Find where the given text appears and provide that cell's center as [x, y] coordinate. 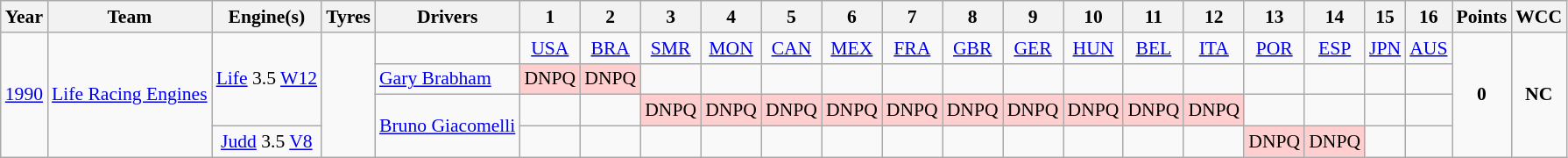
ESP [1335, 48]
15 [1385, 17]
NC [1538, 95]
MEX [851, 48]
1 [550, 17]
12 [1214, 17]
10 [1093, 17]
Life Racing Engines [130, 95]
3 [671, 17]
Points [1482, 17]
JPN [1385, 48]
7 [913, 17]
FRA [913, 48]
SMR [671, 48]
USA [550, 48]
Engine(s) [266, 17]
ITA [1214, 48]
Life 3.5 W12 [266, 79]
9 [1034, 17]
Judd 3.5 V8 [266, 142]
MON [731, 48]
0 [1482, 95]
GER [1034, 48]
BEL [1153, 48]
13 [1274, 17]
GBR [972, 48]
11 [1153, 17]
HUN [1093, 48]
8 [972, 17]
1990 [25, 95]
5 [792, 17]
AUS [1428, 48]
Gary Brabham [447, 79]
Bruno Giacomelli [447, 126]
6 [851, 17]
4 [731, 17]
Team [130, 17]
14 [1335, 17]
Year [25, 17]
Drivers [447, 17]
16 [1428, 17]
POR [1274, 48]
Tyres [349, 17]
BRA [610, 48]
2 [610, 17]
CAN [792, 48]
WCC [1538, 17]
